Detect which cell encompasses the target text, then output its (x, y) center coordinate. 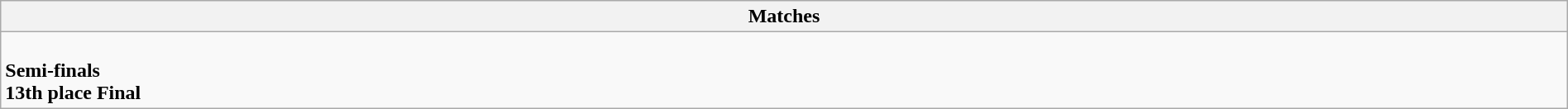
Semi-finals 13th place Final (784, 70)
Matches (784, 17)
